Scan for the cell matching the given text and deliver its (x, y) coordinate at center. 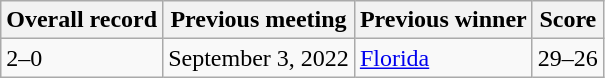
Overall record (82, 20)
2–0 (82, 58)
September 3, 2022 (259, 58)
Score (568, 20)
Previous meeting (259, 20)
Previous winner (443, 20)
Florida (443, 58)
29–26 (568, 58)
